Locate the cell with the specified text and output its (x, y) center coordinate. 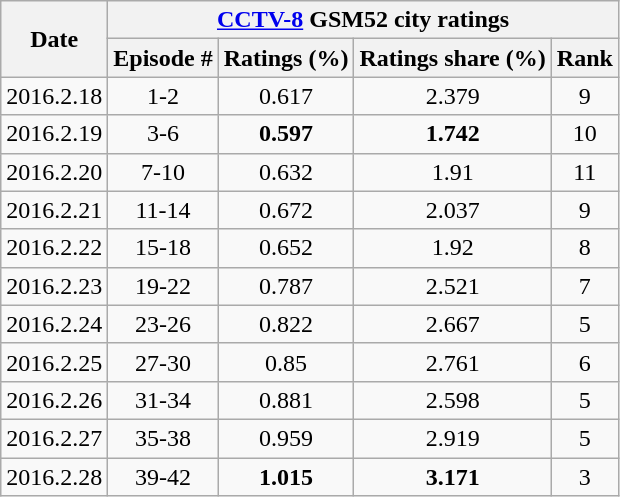
2016.2.28 (54, 477)
11 (584, 172)
1.015 (286, 477)
2.521 (452, 286)
0.652 (286, 248)
2.919 (452, 438)
3 (584, 477)
23-26 (163, 324)
0.597 (286, 134)
35-38 (163, 438)
8 (584, 248)
11-14 (163, 210)
10 (584, 134)
Episode # (163, 58)
2.667 (452, 324)
0.85 (286, 362)
2016.2.18 (54, 96)
2.761 (452, 362)
2016.2.26 (54, 400)
2016.2.20 (54, 172)
Ratings share (%) (452, 58)
19-22 (163, 286)
0.787 (286, 286)
Rank (584, 58)
27-30 (163, 362)
0.632 (286, 172)
1.92 (452, 248)
2016.2.23 (54, 286)
7 (584, 286)
15-18 (163, 248)
2016.2.25 (54, 362)
1.91 (452, 172)
6 (584, 362)
2.037 (452, 210)
1-2 (163, 96)
0.822 (286, 324)
2.598 (452, 400)
2016.2.21 (54, 210)
2016.2.27 (54, 438)
2016.2.22 (54, 248)
39-42 (163, 477)
0.959 (286, 438)
Date (54, 39)
1.742 (452, 134)
Ratings (%) (286, 58)
31-34 (163, 400)
2016.2.19 (54, 134)
2.379 (452, 96)
CCTV-8 GSM52 city ratings (364, 20)
7-10 (163, 172)
3-6 (163, 134)
3.171 (452, 477)
0.617 (286, 96)
0.672 (286, 210)
0.881 (286, 400)
2016.2.24 (54, 324)
